Extract the [x, y] coordinate from the center of the cell holding the provided text.  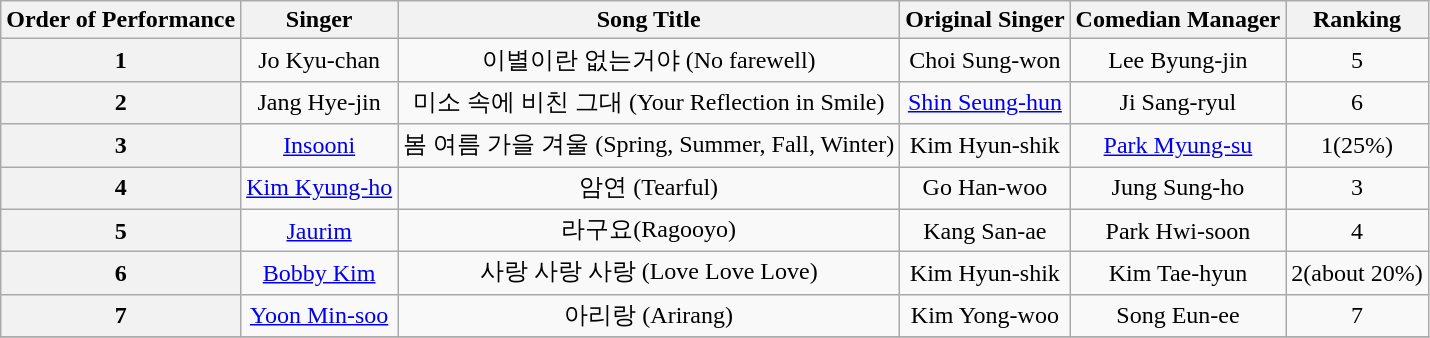
Ranking [1357, 20]
아리랑 (Arirang) [649, 316]
봄 여름 가을 겨울 (Spring, Summer, Fall, Winter) [649, 146]
Choi Sung-won [985, 60]
Kim Kyung-ho [320, 188]
2(about 20%) [1357, 274]
Kim Yong-woo [985, 316]
Go Han-woo [985, 188]
Jang Hye-jin [320, 102]
미소 속에 비친 그대 (Your Reflection in Smile) [649, 102]
Yoon Min-soo [320, 316]
Insooni [320, 146]
Original Singer [985, 20]
Comedian Manager [1178, 20]
1(25%) [1357, 146]
Song Title [649, 20]
Bobby Kim [320, 274]
Kim Tae-hyun [1178, 274]
라구요(Ragooyo) [649, 230]
Jaurim [320, 230]
Singer [320, 20]
2 [121, 102]
Park Hwi-soon [1178, 230]
Jung Sung-ho [1178, 188]
Ji Sang-ryul [1178, 102]
이별이란 없는거야 (No farewell) [649, 60]
Kang San-ae [985, 230]
Song Eun-ee [1178, 316]
1 [121, 60]
사랑 사랑 사랑 (Love Love Love) [649, 274]
Park Myung-su [1178, 146]
Shin Seung-hun [985, 102]
Lee Byung-jin [1178, 60]
Jo Kyu-chan [320, 60]
Order of Performance [121, 20]
암연 (Tearful) [649, 188]
